Find where the given text appears and provide that cell's center as (X, Y) coordinate. 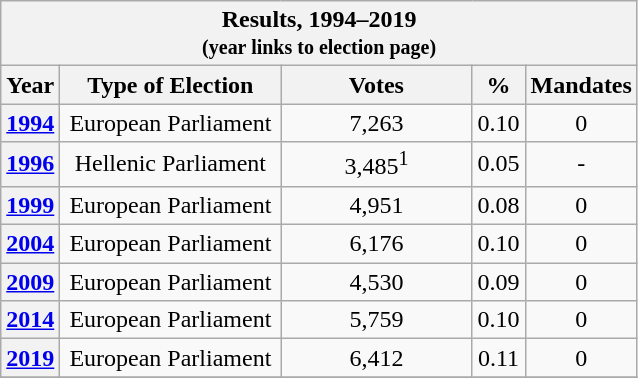
Mandates (581, 85)
0.09 (498, 282)
0.08 (498, 205)
Type of Election (170, 85)
1994 (30, 123)
Hellenic Parliament (170, 164)
Votes (376, 85)
% (498, 85)
6,412 (376, 358)
2019 (30, 358)
- (581, 164)
0.11 (498, 358)
2014 (30, 320)
1996 (30, 164)
1999 (30, 205)
2009 (30, 282)
4,951 (376, 205)
3,4851 (376, 164)
2004 (30, 244)
6,176 (376, 244)
Year (30, 85)
Results, 1994–2019(year links to election page) (320, 34)
0.05 (498, 164)
7,263 (376, 123)
4,530 (376, 282)
5,759 (376, 320)
